Return the [X, Y] coordinate for the center point of the cell that contains the specified text.  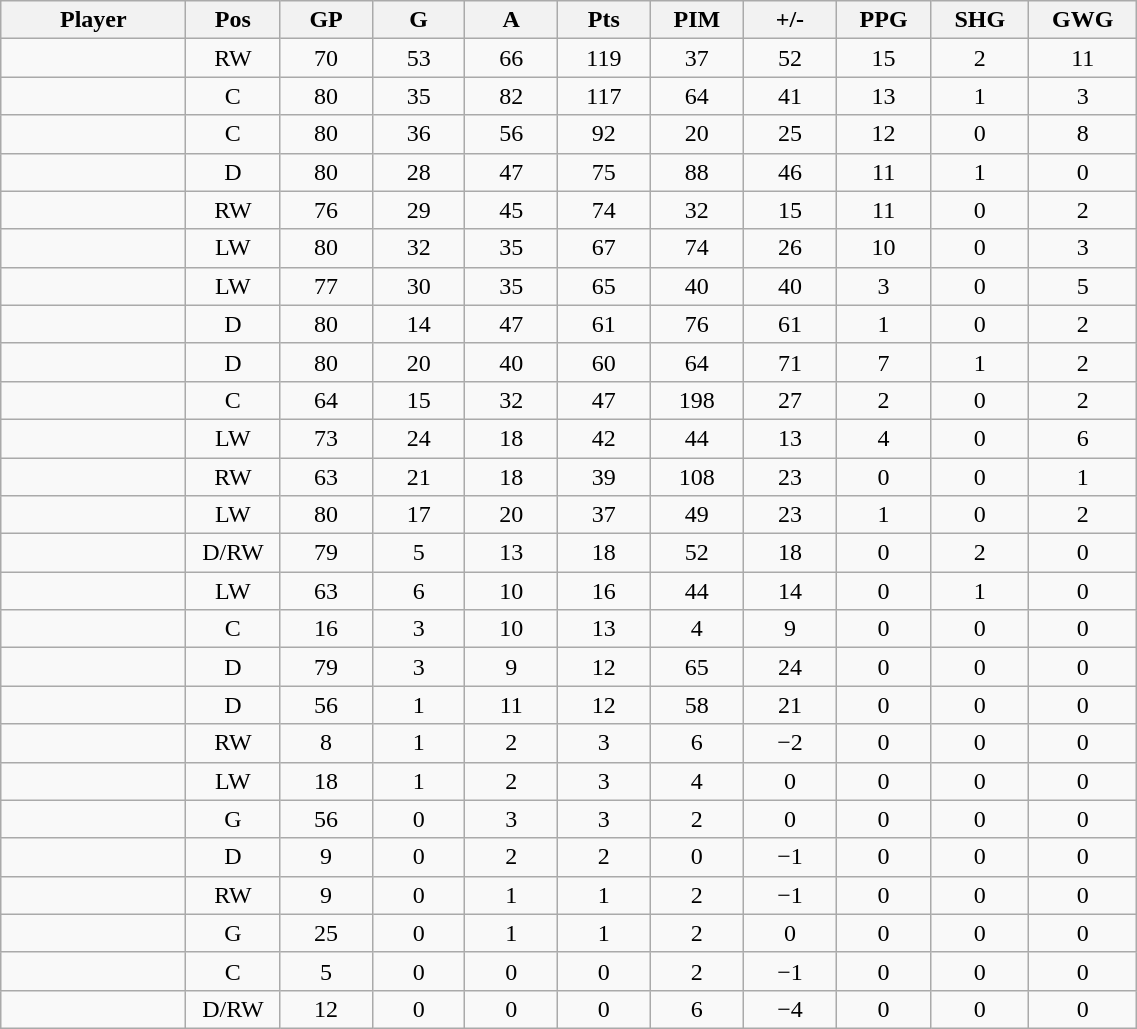
PPG [884, 20]
53 [418, 58]
A [512, 20]
88 [697, 172]
GWG [1083, 20]
49 [697, 515]
60 [604, 362]
17 [418, 515]
117 [604, 96]
29 [418, 210]
66 [512, 58]
45 [512, 210]
71 [790, 362]
+/- [790, 20]
92 [604, 134]
Pos [233, 20]
27 [790, 400]
119 [604, 58]
PIM [697, 20]
−2 [790, 743]
77 [326, 286]
−4 [790, 1009]
70 [326, 58]
36 [418, 134]
108 [697, 477]
28 [418, 172]
46 [790, 172]
58 [697, 705]
GP [326, 20]
73 [326, 438]
41 [790, 96]
39 [604, 477]
198 [697, 400]
75 [604, 172]
30 [418, 286]
Pts [604, 20]
67 [604, 248]
26 [790, 248]
SHG [980, 20]
Player [94, 20]
42 [604, 438]
82 [512, 96]
7 [884, 362]
